Extract the (X, Y) coordinate from the center of the cell holding the provided text.  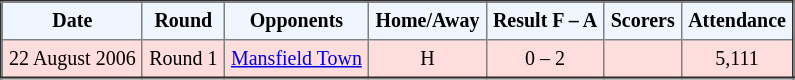
H (428, 59)
Result F – A (545, 21)
Date (72, 21)
Attendance (737, 21)
Round 1 (183, 59)
Mansfield Town (296, 59)
0 – 2 (545, 59)
22 August 2006 (72, 59)
Round (183, 21)
5,111 (737, 59)
Opponents (296, 21)
Home/Away (428, 21)
Scorers (643, 21)
